Search for the cell housing the specified text and yield its [x, y] center coordinate. 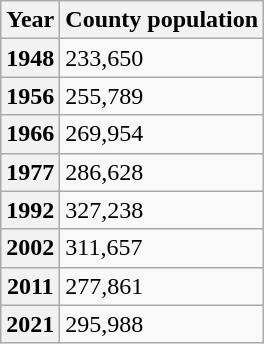
1966 [30, 134]
327,238 [162, 210]
1977 [30, 172]
2021 [30, 324]
233,650 [162, 58]
295,988 [162, 324]
Year [30, 20]
County population [162, 20]
255,789 [162, 96]
311,657 [162, 248]
1948 [30, 58]
286,628 [162, 172]
269,954 [162, 134]
1992 [30, 210]
2011 [30, 286]
277,861 [162, 286]
2002 [30, 248]
1956 [30, 96]
